Output the [x, y] coordinate of the center of the cell containing the given text.  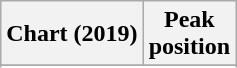
Peakposition [189, 34]
Chart (2019) [72, 34]
